From the cell containing the given text, extract its center point as (X, Y) coordinate. 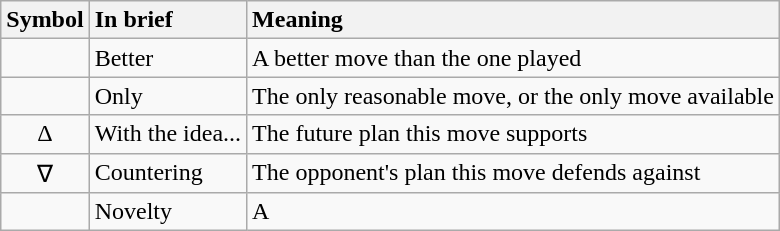
Meaning (514, 20)
Better (168, 58)
With the idea... (168, 134)
The opponent's plan this move defends against (514, 173)
In brief (168, 20)
A (514, 212)
A better move than the one played (514, 58)
The only reasonable move, or the only move available (514, 96)
Novelty (168, 212)
Countering (168, 173)
The future plan this move supports (514, 134)
∇ (45, 173)
Only (168, 96)
Δ (45, 134)
Symbol (45, 20)
